Find where the given text appears and provide that cell's center as [x, y] coordinate. 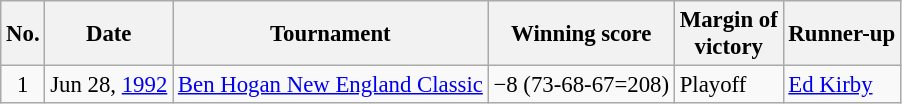
Margin ofvictory [728, 34]
Playoff [728, 85]
Jun 28, 1992 [109, 85]
No. [23, 34]
Tournament [331, 34]
−8 (73-68-67=208) [581, 85]
Runner-up [842, 34]
Date [109, 34]
Ed Kirby [842, 85]
Winning score [581, 34]
Ben Hogan New England Classic [331, 85]
1 [23, 85]
